Identify which cell holds the provided text, then report its (X, Y) central coordinate. 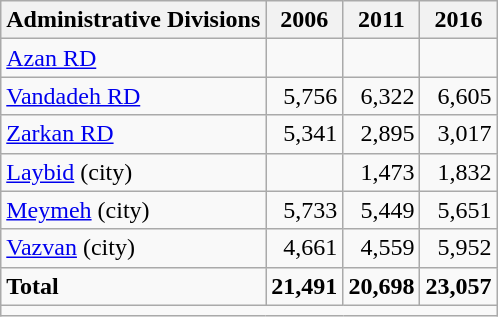
2006 (304, 20)
Meymeh (city) (134, 210)
4,661 (304, 248)
Vazvan (city) (134, 248)
1,473 (382, 172)
6,605 (458, 96)
21,491 (304, 286)
5,952 (458, 248)
5,756 (304, 96)
Administrative Divisions (134, 20)
2011 (382, 20)
Laybid (city) (134, 172)
5,341 (304, 134)
2,895 (382, 134)
23,057 (458, 286)
5,733 (304, 210)
5,449 (382, 210)
1,832 (458, 172)
4,559 (382, 248)
20,698 (382, 286)
2016 (458, 20)
Total (134, 286)
Zarkan RD (134, 134)
Vandadeh RD (134, 96)
6,322 (382, 96)
Azan RD (134, 58)
3,017 (458, 134)
5,651 (458, 210)
